Search for the cell housing the specified text and yield its [X, Y] center coordinate. 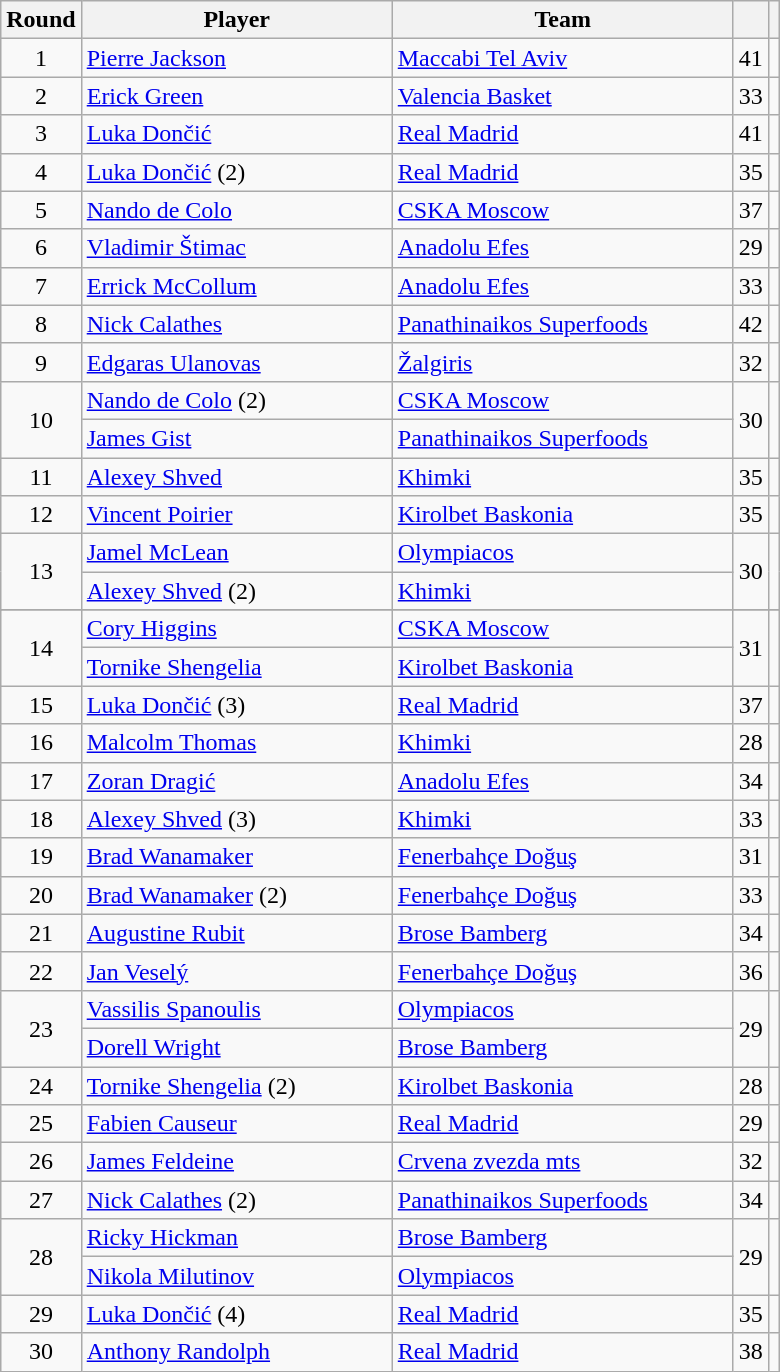
23 [41, 1028]
Luka Dončić (3) [236, 705]
Pierre Jackson [236, 58]
Dorell Wright [236, 1047]
Anthony Randolph [236, 1352]
9 [41, 362]
Nikola Milutinov [236, 1276]
Errick McCollum [236, 286]
Luka Dončić (2) [236, 172]
13 [41, 572]
25 [41, 1124]
24 [41, 1085]
Round [41, 20]
Žalgiris [562, 362]
Jan Veselý [236, 971]
Vladimir Štimac [236, 248]
James Feldeine [236, 1162]
Erick Green [236, 96]
Zoran Dragić [236, 781]
5 [41, 210]
Crvena zvezda mts [562, 1162]
James Gist [236, 438]
Brad Wanamaker (2) [236, 895]
Fabien Causeur [236, 1124]
19 [41, 857]
42 [750, 324]
2 [41, 96]
22 [41, 971]
27 [41, 1200]
Nick Calathes (2) [236, 1200]
12 [41, 515]
Player [236, 20]
Nando de Colo (2) [236, 400]
Luka Dončić (4) [236, 1314]
Ricky Hickman [236, 1238]
7 [41, 286]
Cory Higgins [236, 629]
6 [41, 248]
Edgaras Ulanovas [236, 362]
Alexey Shved (3) [236, 819]
11 [41, 477]
14 [41, 648]
20 [41, 895]
1 [41, 58]
Malcolm Thomas [236, 743]
36 [750, 971]
Nando de Colo [236, 210]
21 [41, 933]
3 [41, 134]
8 [41, 324]
Luka Dončić [236, 134]
Valencia Basket [562, 96]
18 [41, 819]
16 [41, 743]
Tornike Shengelia [236, 667]
Maccabi Tel Aviv [562, 58]
17 [41, 781]
Vassilis Spanoulis [236, 1009]
Team [562, 20]
Tornike Shengelia (2) [236, 1085]
26 [41, 1162]
Alexey Shved (2) [236, 591]
Alexey Shved [236, 477]
38 [750, 1352]
Nick Calathes [236, 324]
Jamel McLean [236, 553]
Augustine Rubit [236, 933]
10 [41, 419]
4 [41, 172]
Vincent Poirier [236, 515]
Brad Wanamaker [236, 857]
15 [41, 705]
